Extract the [X, Y] coordinate from the center of the cell holding the provided text.  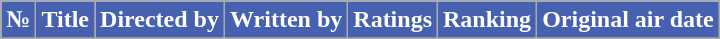
Ranking [488, 20]
Written by [286, 20]
Ratings [393, 20]
Original air date [628, 20]
Title [66, 20]
№ [18, 20]
Directed by [160, 20]
